Detect which cell encompasses the target text, then output its [x, y] center coordinate. 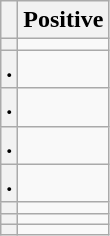
Positive [64, 20]
